Scan for the cell matching the given text and deliver its [x, y] coordinate at center. 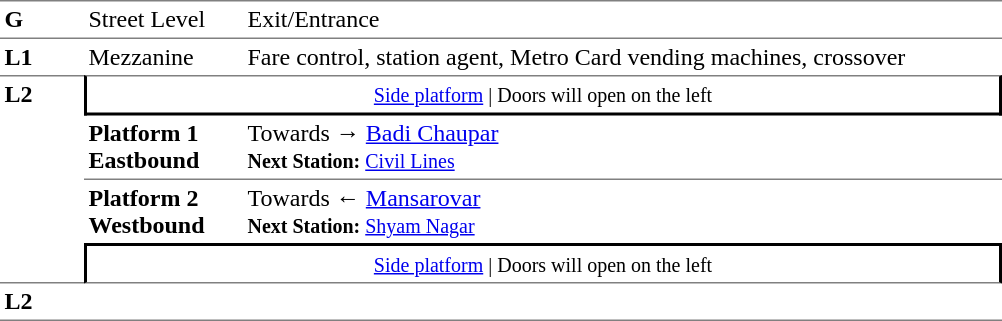
Mezzanine [164, 57]
L2 [42, 179]
Exit/Entrance [622, 20]
Towards → Badi ChauparNext Station: Civil Lines [622, 148]
Towards ← MansarovarNext Station: Shyam Nagar [622, 212]
G [42, 20]
Platform 2Westbound [164, 212]
L1 [42, 57]
Fare control, station agent, Metro Card vending machines, crossover [622, 57]
Street Level [164, 20]
Platform 1Eastbound [164, 148]
